Determine the [X, Y] coordinate at the center of the cell enclosing the given text.  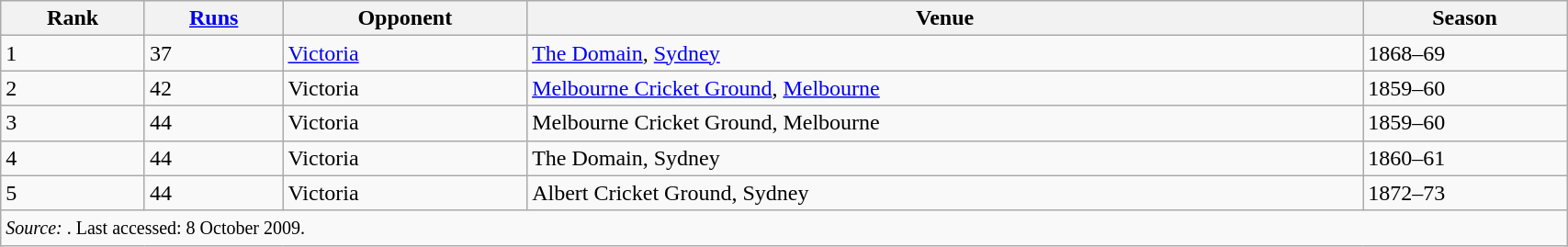
1 [73, 53]
42 [213, 88]
1860–61 [1465, 158]
1872–73 [1465, 193]
1868–69 [1465, 53]
Albert Cricket Ground, Sydney [945, 193]
4 [73, 158]
Season [1465, 18]
2 [73, 88]
Venue [945, 18]
Runs [213, 18]
5 [73, 193]
37 [213, 53]
Source: . Last accessed: 8 October 2009. [784, 228]
Rank [73, 18]
Opponent [405, 18]
3 [73, 123]
